Return [x, y] of the center of cell containing provided text 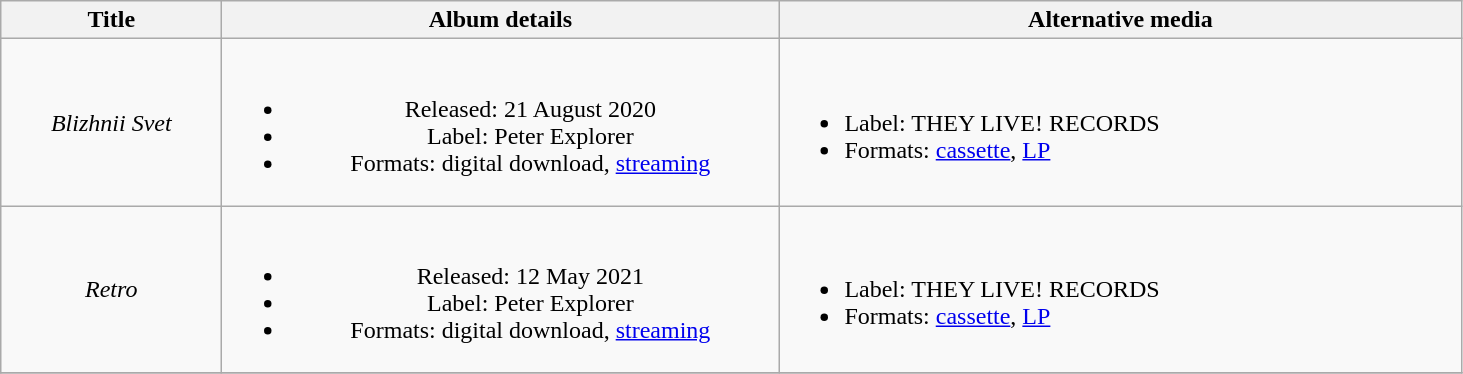
Album details [500, 20]
Retro [112, 290]
Title [112, 20]
Released: 12 May 2021Label: Peter ExplorerFormats: digital download, streaming [500, 290]
Alternative media [1120, 20]
Released: 21 August 2020Label: Peter ExplorerFormats: digital download, streaming [500, 122]
Blizhnii Svet [112, 122]
